Search for the cell housing the specified text and yield its [X, Y] center coordinate. 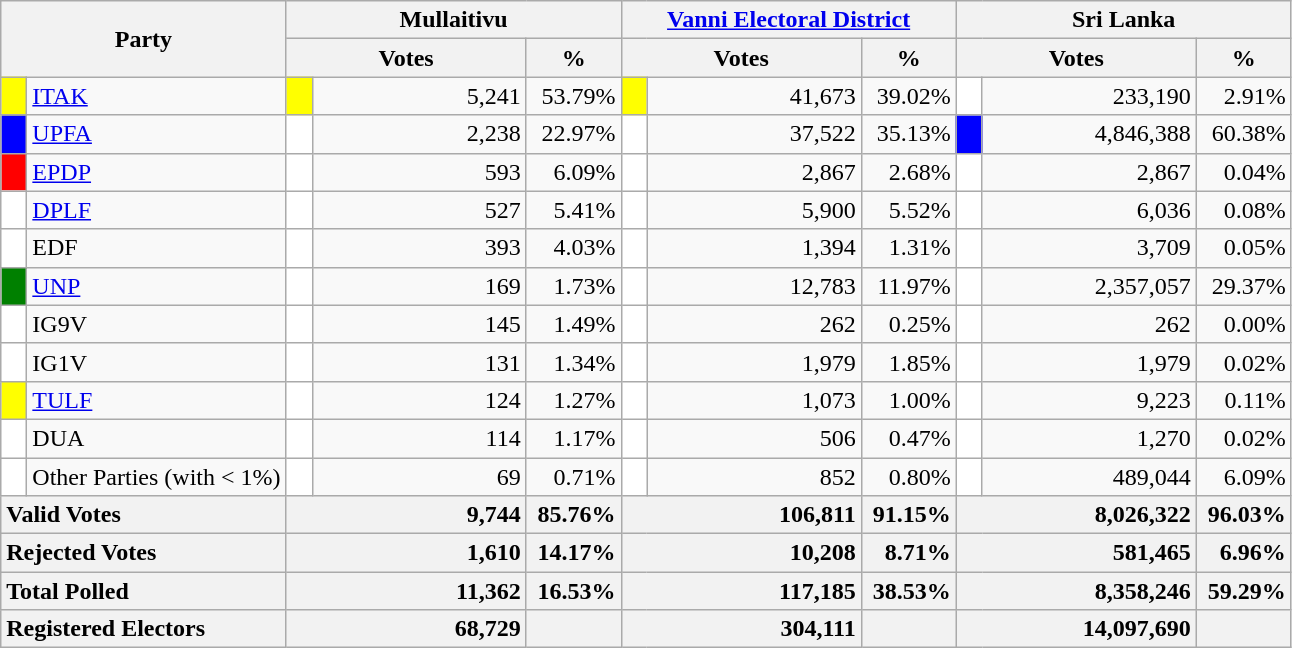
16.53% [574, 591]
2.91% [1244, 96]
Rejected Votes [144, 553]
304,111 [741, 629]
38.53% [908, 591]
39.02% [908, 96]
1.00% [908, 400]
53.79% [574, 96]
Mullaitivu [454, 20]
EDF [156, 248]
4,846,388 [1089, 134]
527 [419, 210]
5,241 [419, 96]
1.31% [908, 248]
Party [144, 39]
29.37% [1244, 286]
Sri Lanka [1124, 20]
DUA [156, 438]
UPFA [156, 134]
35.13% [908, 134]
0.80% [908, 477]
Other Parties (with < 1%) [156, 477]
8,358,246 [1076, 591]
1,270 [1089, 438]
0.05% [1244, 248]
1.17% [574, 438]
0.47% [908, 438]
14.17% [574, 553]
12,783 [754, 286]
8,026,322 [1076, 515]
68,729 [406, 629]
5.52% [908, 210]
Vanni Electoral District [788, 20]
489,044 [1089, 477]
131 [419, 362]
124 [419, 400]
9,223 [1089, 400]
11.97% [908, 286]
22.97% [574, 134]
DPLF [156, 210]
96.03% [1244, 515]
114 [419, 438]
41,673 [754, 96]
10,208 [741, 553]
ITAK [156, 96]
852 [754, 477]
TULF [156, 400]
6,036 [1089, 210]
11,362 [406, 591]
1.85% [908, 362]
59.29% [1244, 591]
0.08% [1244, 210]
0.71% [574, 477]
6.96% [1244, 553]
145 [419, 324]
106,811 [741, 515]
EPDP [156, 172]
5.41% [574, 210]
1,073 [754, 400]
Total Polled [144, 591]
Registered Electors [144, 629]
UNP [156, 286]
60.38% [1244, 134]
8.71% [908, 553]
1.49% [574, 324]
9,744 [406, 515]
IG1V [156, 362]
1.27% [574, 400]
233,190 [1089, 96]
2,357,057 [1089, 286]
0.04% [1244, 172]
2,238 [419, 134]
393 [419, 248]
69 [419, 477]
14,097,690 [1076, 629]
117,185 [741, 591]
506 [754, 438]
169 [419, 286]
0.00% [1244, 324]
0.25% [908, 324]
IG9V [156, 324]
581,465 [1076, 553]
1.34% [574, 362]
1,610 [406, 553]
37,522 [754, 134]
5,900 [754, 210]
2.68% [908, 172]
3,709 [1089, 248]
1,394 [754, 248]
91.15% [908, 515]
1.73% [574, 286]
593 [419, 172]
0.11% [1244, 400]
85.76% [574, 515]
4.03% [574, 248]
Valid Votes [144, 515]
